Provide the [X, Y] coordinate of the cell's center where the given text is located.  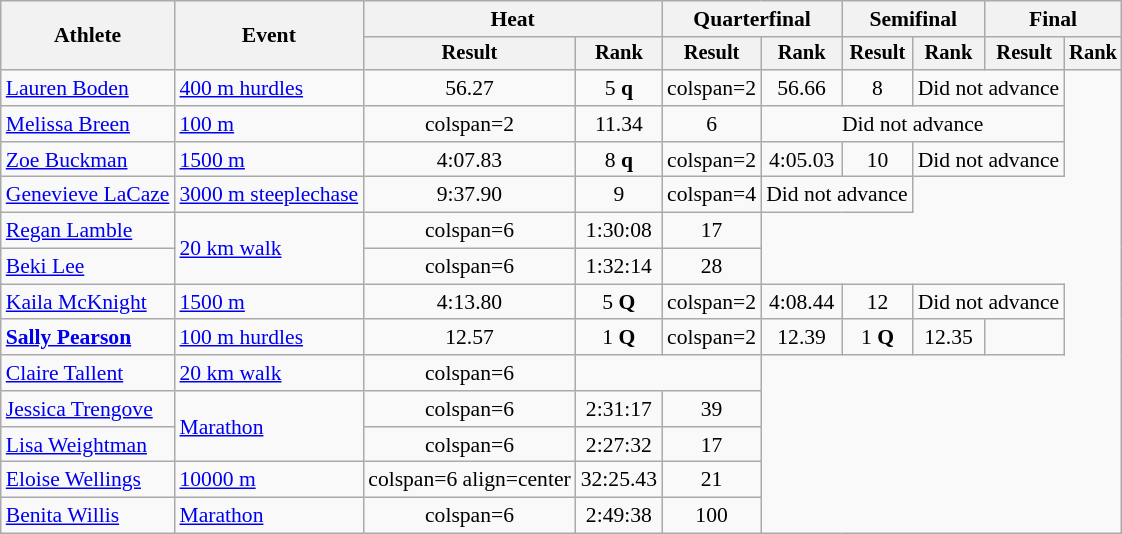
Lisa Weightman [88, 445]
Beki Lee [88, 267]
28 [712, 267]
Heat [512, 19]
colspan=6 align=center [469, 480]
Zoe Buckman [88, 160]
12.39 [802, 338]
2:27:32 [619, 445]
Athlete [88, 36]
Final [1053, 19]
4:07.83 [469, 160]
8 q [619, 160]
56.27 [469, 88]
1:30:08 [619, 231]
Eloise Wellings [88, 480]
Melissa Breen [88, 124]
12.35 [949, 338]
Jessica Trengove [88, 409]
3000 m steeplechase [268, 195]
9 [619, 195]
1:32:14 [619, 267]
400 m hurdles [268, 88]
6 [712, 124]
100 m [268, 124]
Claire Tallent [88, 373]
56.66 [802, 88]
100 m hurdles [268, 338]
Kaila McKnight [88, 302]
4:08.44 [802, 302]
5 Q [619, 302]
10 [877, 160]
Event [268, 36]
8 [877, 88]
colspan=4 [712, 195]
5 q [619, 88]
21 [712, 480]
Regan Lamble [88, 231]
12 [877, 302]
4:05.03 [802, 160]
10000 m [268, 480]
2:49:38 [619, 516]
Benita Willis [88, 516]
39 [712, 409]
9:37.90 [469, 195]
Quarterfinal [752, 19]
100 [712, 516]
2:31:17 [619, 409]
32:25.43 [619, 480]
Genevieve LaCaze [88, 195]
Sally Pearson [88, 338]
12.57 [469, 338]
Semifinal [913, 19]
4:13.80 [469, 302]
Lauren Boden [88, 88]
11.34 [619, 124]
